Provide the (x, y) coordinate of the cell's center where the given text is located.  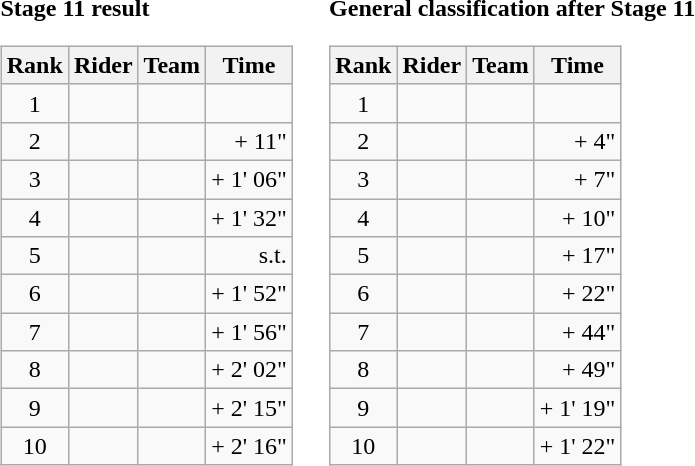
+ 2' 02" (250, 370)
+ 2' 16" (250, 446)
+ 1' 19" (578, 408)
+ 1' 56" (250, 332)
+ 11" (250, 141)
+ 1' 52" (250, 294)
+ 7" (578, 179)
+ 17" (578, 256)
+ 1' 22" (578, 446)
+ 1' 32" (250, 217)
+ 4" (578, 141)
+ 49" (578, 370)
+ 1' 06" (250, 179)
+ 2' 15" (250, 408)
+ 22" (578, 294)
+ 10" (578, 217)
+ 44" (578, 332)
s.t. (250, 256)
